Output the (X, Y) coordinate of the center of the cell containing the given text.  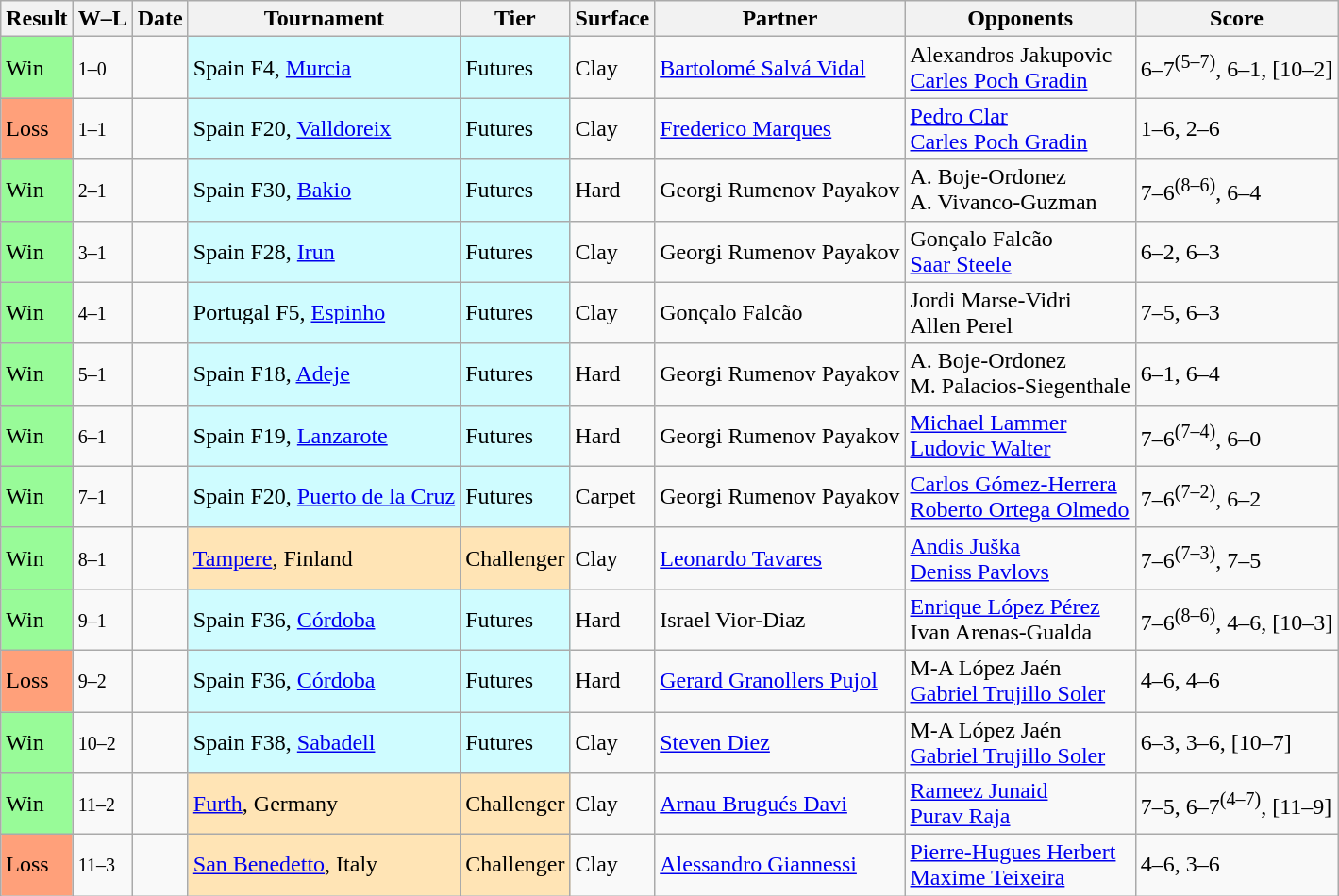
Spain F30, Bakio (324, 191)
Furth, Germany (324, 804)
6–3, 3–6, [10–7] (1236, 741)
Pedro Clar Carles Poch Gradin (1020, 128)
Jordi Marse-Vidri Allen Perel (1020, 313)
Partner (779, 19)
11–2 (102, 804)
6–2, 6–3 (1236, 251)
San Benedetto, Italy (324, 866)
Arnau Brugués Davi (779, 804)
7–6(7–3), 7–5 (1236, 558)
7–6(8–6), 4–6, [10–3] (1236, 619)
Spain F19, Lanzarote (324, 436)
1–0 (102, 68)
Spain F20, Puerto de la Cruz (324, 496)
6–1, 6–4 (1236, 373)
6–1 (102, 436)
Andis Juška Deniss Pavlovs (1020, 558)
7–5, 6–3 (1236, 313)
2–1 (102, 191)
8–1 (102, 558)
9–1 (102, 619)
6–7(5–7), 6–1, [10–2] (1236, 68)
Carpet (612, 496)
Result (37, 19)
4–6, 3–6 (1236, 866)
Tournament (324, 19)
A. Boje-Ordonez M. Palacios-Siegenthale (1020, 373)
Pierre-Hugues Herbert Maxime Teixeira (1020, 866)
Israel Vior-Diaz (779, 619)
7–6(7–4), 6–0 (1236, 436)
7–6(7–2), 6–2 (1236, 496)
7–1 (102, 496)
3–1 (102, 251)
5–1 (102, 373)
Rameez Junaid Purav Raja (1020, 804)
A. Boje-Ordonez A. Vivanco-Guzman (1020, 191)
Opponents (1020, 19)
Spain F28, Irun (324, 251)
Carlos Gómez-Herrera Roberto Ortega Olmedo (1020, 496)
Tier (515, 19)
Spain F18, Adeje (324, 373)
Frederico Marques (779, 128)
Score (1236, 19)
Date (160, 19)
Spain F20, Valldoreix (324, 128)
Steven Diez (779, 741)
Gonçalo Falcão Saar Steele (1020, 251)
Gerard Granollers Pujol (779, 681)
7–6(8–6), 6–4 (1236, 191)
Gonçalo Falcão (779, 313)
4–1 (102, 313)
Tampere, Finland (324, 558)
Alessandro Giannessi (779, 866)
Alexandros Jakupovic Carles Poch Gradin (1020, 68)
1–1 (102, 128)
7–5, 6–7(4–7), [11–9] (1236, 804)
1–6, 2–6 (1236, 128)
Enrique López Pérez Ivan Arenas-Gualda (1020, 619)
Spain F38, Sabadell (324, 741)
10–2 (102, 741)
4–6, 4–6 (1236, 681)
Michael Lammer Ludovic Walter (1020, 436)
Surface (612, 19)
Portugal F5, Espinho (324, 313)
Leonardo Tavares (779, 558)
11–3 (102, 866)
Bartolomé Salvá Vidal (779, 68)
Spain F4, Murcia (324, 68)
W–L (102, 19)
9–2 (102, 681)
